Search for the cell housing the specified text and yield its [X, Y] center coordinate. 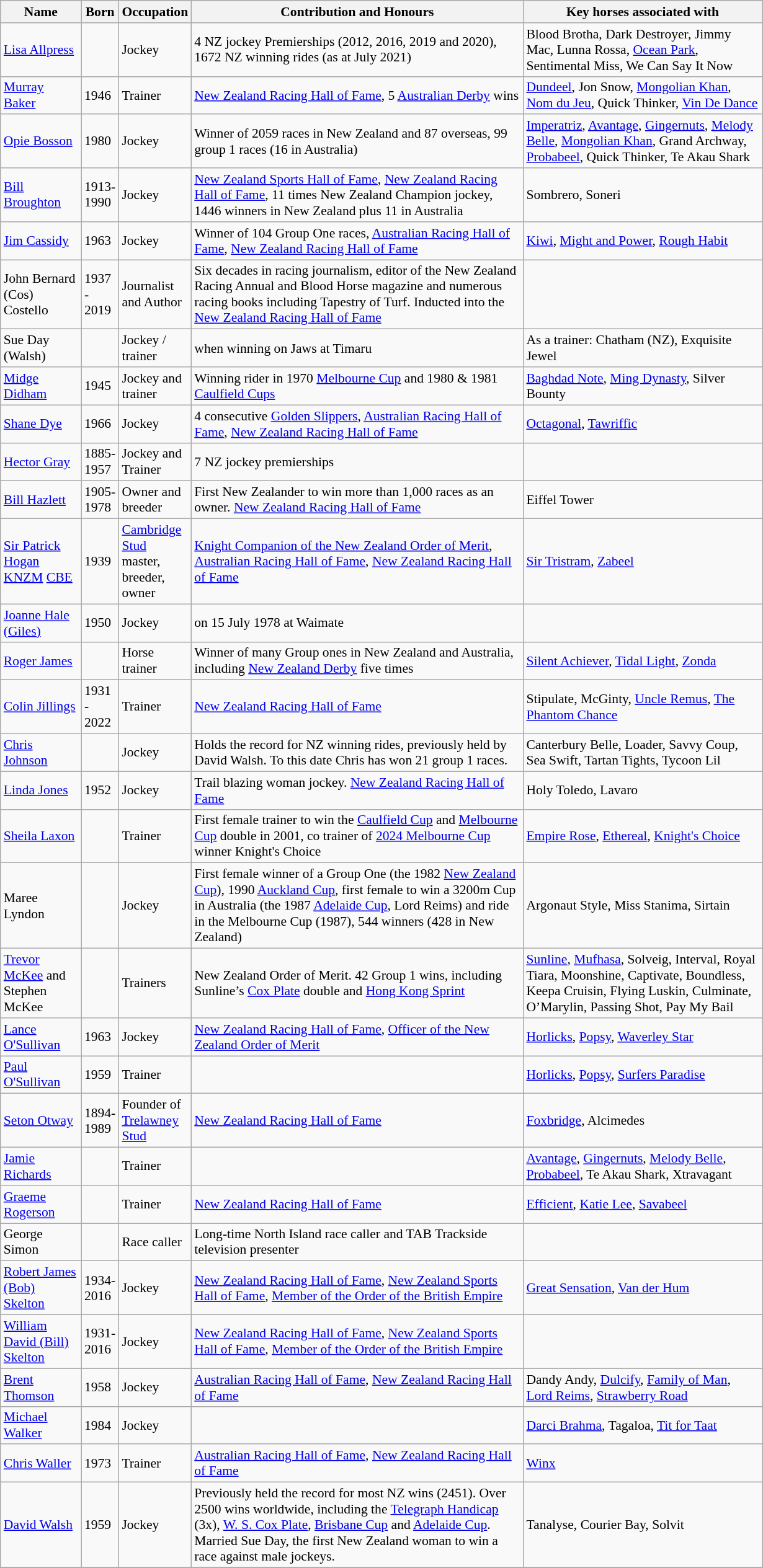
Lance O'Sullivan [41, 1037]
1950 [100, 622]
Murray Baker [41, 95]
Trainers [155, 983]
1894-1989 [100, 1121]
Trail blazing woman jockey. New Zealand Racing Hall of Fame [357, 790]
Born [100, 12]
Midge Didham [41, 386]
Trevor McKee and Stephen McKee [41, 983]
Winner of 104 Group One races, Australian Racing Hall of Fame, New Zealand Racing Hall of Fame [357, 241]
Brent Thomson [41, 1388]
Octagonal, Tawriffic [643, 424]
Lisa Allpress [41, 50]
Dandy Andy, Dulcify, Family of Man, Lord Reims, Strawberry Road [643, 1388]
Paul O'Sullivan [41, 1075]
Empire Rose, Ethereal, Knight's Choice [643, 836]
New Zealand Racing Hall of Fame, Officer of the New Zealand Order of Merit [357, 1037]
Linda Jones [41, 790]
Cambridge Stud master, breeder, owner [155, 562]
Holds the record for NZ winning rides, previously held by David Walsh. To this date Chris has won 21 group 1 races. [357, 753]
Owner and breeder [155, 500]
1931-2016 [100, 1342]
Joanne Hale (Giles) [41, 622]
David Walsh [41, 1525]
1937 - 2019 [100, 295]
Horlicks, Popsy, Surfers Paradise [643, 1075]
1984 [100, 1425]
1885-1957 [100, 461]
Knight Companion of the New Zealand Order of Merit, Australian Racing Hall of Fame, New Zealand Racing Hall of Fame [357, 562]
First New Zealander to win more than 1,000 races as an owner. New Zealand Racing Hall of Fame [357, 500]
Opie Bosson [41, 141]
Efficient, Katie Lee, Savabeel [643, 1204]
Winx [643, 1463]
Imperatriz, Avantage, Gingernuts, Melody Belle, Mongolian Khan, Grand Archway, Probabeel, Quick Thinker, Te Akau Shark [643, 141]
7 NZ jockey premierships [357, 461]
Eiffel Tower [643, 500]
Great Sensation, Van der Hum [643, 1288]
Tanalyse, Courier Bay, Solvit [643, 1525]
First female trainer to win the Caulfield Cup and Melbourne Cup double in 2001, co trainer of 2024 Melbourne Cup winner Knight's Choice [357, 836]
Blood Brotha, Dark Destroyer, Jimmy Mac, Lunna Rossa, Ocean Park, Sentimental Miss, We Can Say It Now [643, 50]
1952 [100, 790]
Shane Dye [41, 424]
Jockey / trainer [155, 348]
Contribution and Honours [357, 12]
Colin Jillings [41, 707]
4 consecutive Golden Slippers, Australian Racing Hall of Fame, New Zealand Racing Hall of Fame [357, 424]
Maree Lyndon [41, 906]
Race caller [155, 1242]
1946 [100, 95]
1945 [100, 386]
Winner of 2059 races in New Zealand and 87 overseas, 99 group 1 races (16 in Australia) [357, 141]
New Zealand Order of Merit. 42 Group 1 wins, including Sunline’s Cox Plate double and Hong Kong Sprint [357, 983]
Winner of many Group ones in New Zealand and Australia, including New Zealand Derby five times [357, 661]
1913-1990 [100, 195]
1905-1978 [100, 500]
Occupation [155, 12]
Baghdad Note, Ming Dynasty, Silver Bounty [643, 386]
Journalist and Author [155, 295]
Founder of Trelawney Stud [155, 1121]
Dundeel, Jon Snow, Mongolian Khan, Nom du Jeu, Quick Thinker, Vin De Dance [643, 95]
Sue Day (Walsh) [41, 348]
Sir Patrick Hogan KNZM CBE [41, 562]
Long-time North Island race caller and TAB Trackside television presenter [357, 1242]
Sir Tristram, Zabeel [643, 562]
1934-2016 [100, 1288]
Graeme Rogerson [41, 1204]
As a trainer: Chatham (NZ), Exquisite Jewel [643, 348]
New Zealand Racing Hall of Fame, 5 Australian Derby wins [357, 95]
Argonaut Style, Miss Stanima, Sirtain [643, 906]
Canterbury Belle, Loader, Savvy Coup, Sea Swift, Tartan Tights, Tycoon Lil [643, 753]
Robert James (Bob) Skelton [41, 1288]
Michael Walker [41, 1425]
Horlicks, Popsy, Waverley Star [643, 1037]
George Simon [41, 1242]
Chris Waller [41, 1463]
Kiwi, Might and Power, Rough Habit [643, 241]
Darci Brahma, Tagaloa, Tit for Taat [643, 1425]
Stipulate, McGinty, Uncle Remus, The Phantom Chance [643, 707]
1966 [100, 424]
Silent Achiever, Tidal Light, Zonda [643, 661]
Hector Gray [41, 461]
Horse trainer [155, 661]
1973 [100, 1463]
Avantage, Gingernuts, Melody Belle, Probabeel, Te Akau Shark, Xtravagant [643, 1167]
Bill Broughton [41, 195]
Seton Otway [41, 1121]
1980 [100, 141]
Bill Hazlett [41, 500]
1939 [100, 562]
John Bernard (Cos) Costello [41, 295]
Name [41, 12]
Foxbridge, Alcimedes [643, 1121]
Jockey and Trainer [155, 461]
Chris Johnson [41, 753]
Jamie Richards [41, 1167]
Winning rider in 1970 Melbourne Cup and 1980 & 1981 Caulfield Cups [357, 386]
when winning on Jaws at Timaru [357, 348]
Key horses associated with [643, 12]
Holy Toledo, Lavaro [643, 790]
Sombrero, Soneri [643, 195]
1958 [100, 1388]
1931 - 2022 [100, 707]
4 NZ jockey Premierships (2012, 2016, 2019 and 2020), 1672 NZ winning rides (as at July 2021) [357, 50]
on 15 July 1978 at Waimate [357, 622]
William David (Bill) Skelton [41, 1342]
Jockey and trainer [155, 386]
Sheila Laxon [41, 836]
Jim Cassidy [41, 241]
Roger James [41, 661]
